Return [x, y] of the center of cell containing provided text 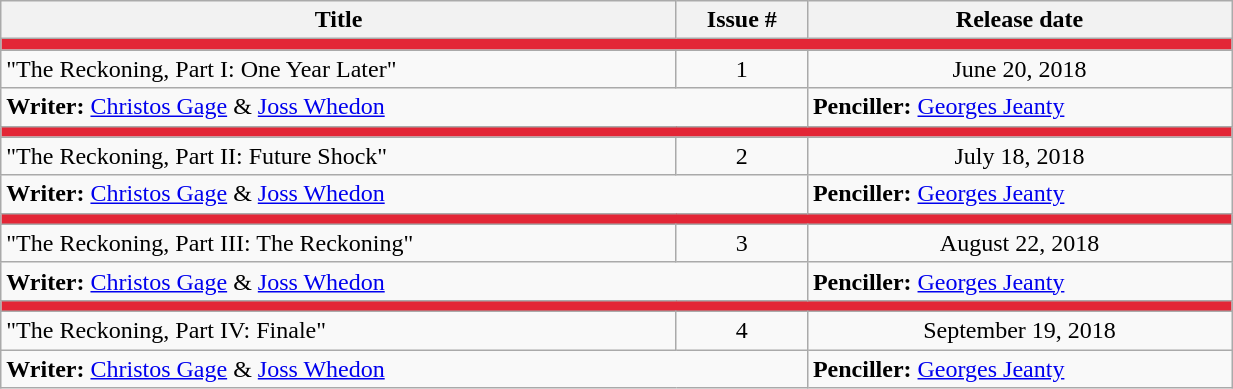
"The Reckoning, Part IV: Finale" [339, 330]
September 19, 2018 [1019, 330]
4 [742, 330]
"The Reckoning, Part I: One Year Later" [339, 69]
July 18, 2018 [1019, 156]
August 22, 2018 [1019, 243]
June 20, 2018 [1019, 69]
3 [742, 243]
"The Reckoning, Part III: The Reckoning" [339, 243]
"The Reckoning, Part II: Future Shock" [339, 156]
2 [742, 156]
Release date [1019, 20]
Title [339, 20]
1 [742, 69]
Issue # [742, 20]
